Locate the cell with the specified text and output its [X, Y] center coordinate. 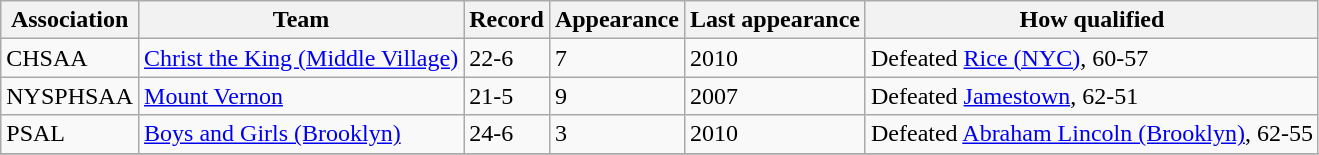
9 [616, 96]
Defeated Rice (NYC), 60-57 [1092, 58]
3 [616, 134]
Last appearance [774, 20]
CHSAA [70, 58]
22-6 [507, 58]
NYSPHSAA [70, 96]
Record [507, 20]
Boys and Girls (Brooklyn) [302, 134]
Defeated Jamestown, 62-51 [1092, 96]
7 [616, 58]
Defeated Abraham Lincoln (Brooklyn), 62-55 [1092, 134]
24-6 [507, 134]
2007 [774, 96]
Christ the King (Middle Village) [302, 58]
How qualified [1092, 20]
21-5 [507, 96]
Association [70, 20]
Mount Vernon [302, 96]
Team [302, 20]
PSAL [70, 134]
Appearance [616, 20]
